Detect which cell encompasses the target text, then output its (X, Y) center coordinate. 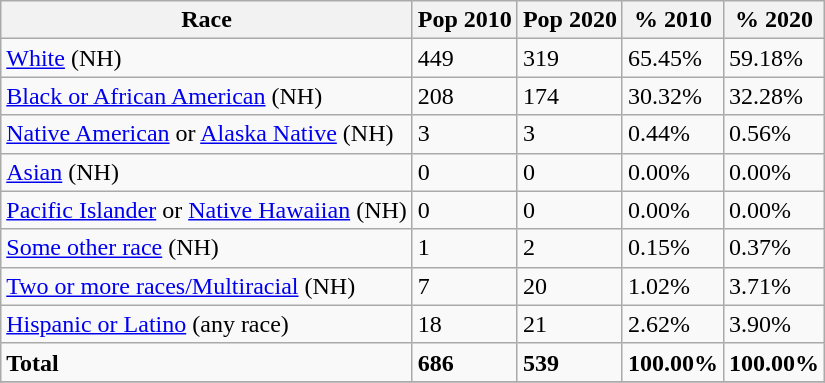
Pop 2020 (570, 20)
% 2020 (774, 20)
Native American or Alaska Native (NH) (207, 134)
32.28% (774, 96)
White (NH) (207, 58)
30.32% (672, 96)
2.62% (672, 324)
Some other race (NH) (207, 248)
Two or more races/Multiracial (NH) (207, 286)
1 (464, 248)
174 (570, 96)
0.37% (774, 248)
7 (464, 286)
0.56% (774, 134)
0.15% (672, 248)
65.45% (672, 58)
Total (207, 362)
% 2010 (672, 20)
Pop 2010 (464, 20)
3.90% (774, 324)
3.71% (774, 286)
20 (570, 286)
Pacific Islander or Native Hawaiian (NH) (207, 210)
449 (464, 58)
208 (464, 96)
Race (207, 20)
319 (570, 58)
1.02% (672, 286)
Hispanic or Latino (any race) (207, 324)
0.44% (672, 134)
Asian (NH) (207, 172)
686 (464, 362)
539 (570, 362)
2 (570, 248)
Black or African American (NH) (207, 96)
18 (464, 324)
21 (570, 324)
59.18% (774, 58)
